Return the [x, y] coordinate for the center point of the cell that contains the specified text.  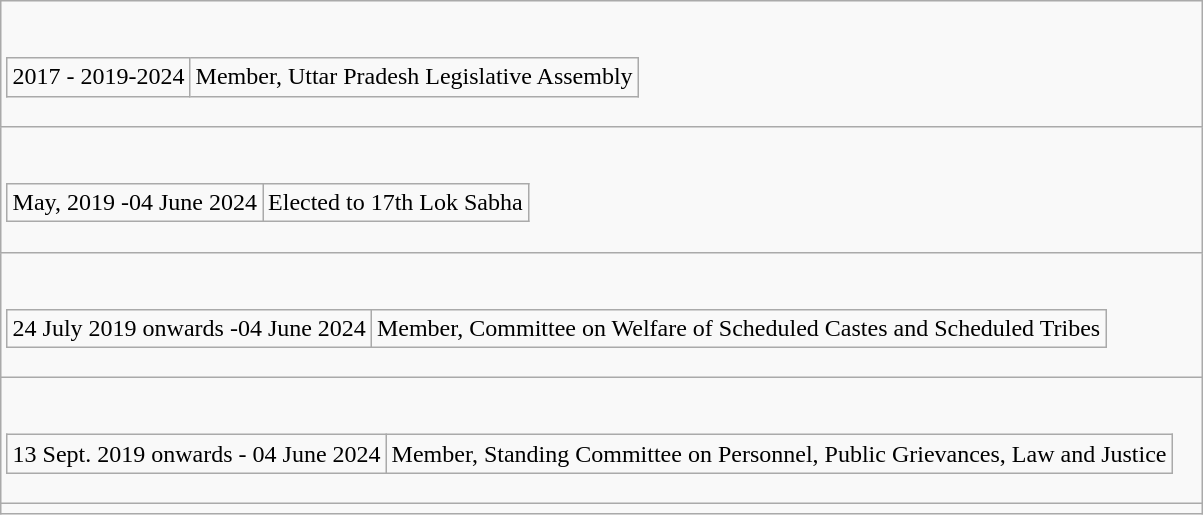
2017 - 2019-2024 Member, Uttar Pradesh Legislative Assembly [602, 64]
May, 2019 -04 June 2024 [134, 203]
May, 2019 -04 June 2024 Elected to 17th Lok Sabha [602, 189]
24 July 2019 onwards -04 June 2024 Member, Committee on Welfare of Scheduled Castes and Scheduled Tribes [602, 315]
13 Sept. 2019 onwards - 04 June 2024 [196, 454]
Elected to 17th Lok Sabha [396, 203]
Member, Committee on Welfare of Scheduled Castes and Scheduled Tribes [738, 328]
Member, Standing Committee on Personnel, Public Grievances, Law and Justice [779, 454]
24 July 2019 onwards -04 June 2024 [189, 328]
Member, Uttar Pradesh Legislative Assembly [414, 77]
13 Sept. 2019 onwards - 04 June 2024 Member, Standing Committee on Personnel, Public Grievances, Law and Justice [602, 441]
2017 - 2019-2024 [98, 77]
